For the text-containing cell, return its midpoint in [X, Y] coordinate format. 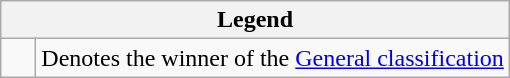
Legend [256, 20]
Denotes the winner of the General classification [273, 58]
